Output the (x, y) coordinate of the center of the cell containing the given text.  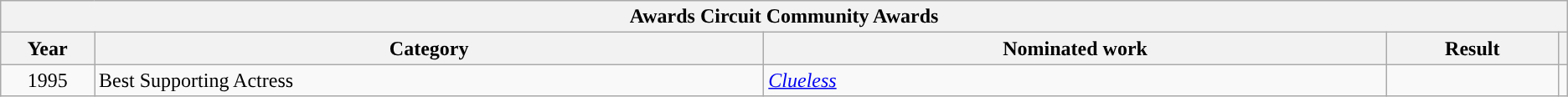
Clueless (1075, 80)
Awards Circuit Community Awards (784, 17)
Year (48, 48)
1995 (48, 80)
Nominated work (1075, 48)
Category (429, 48)
Best Supporting Actress (429, 80)
Result (1473, 48)
